For the text-containing cell, return its midpoint in (X, Y) coordinate format. 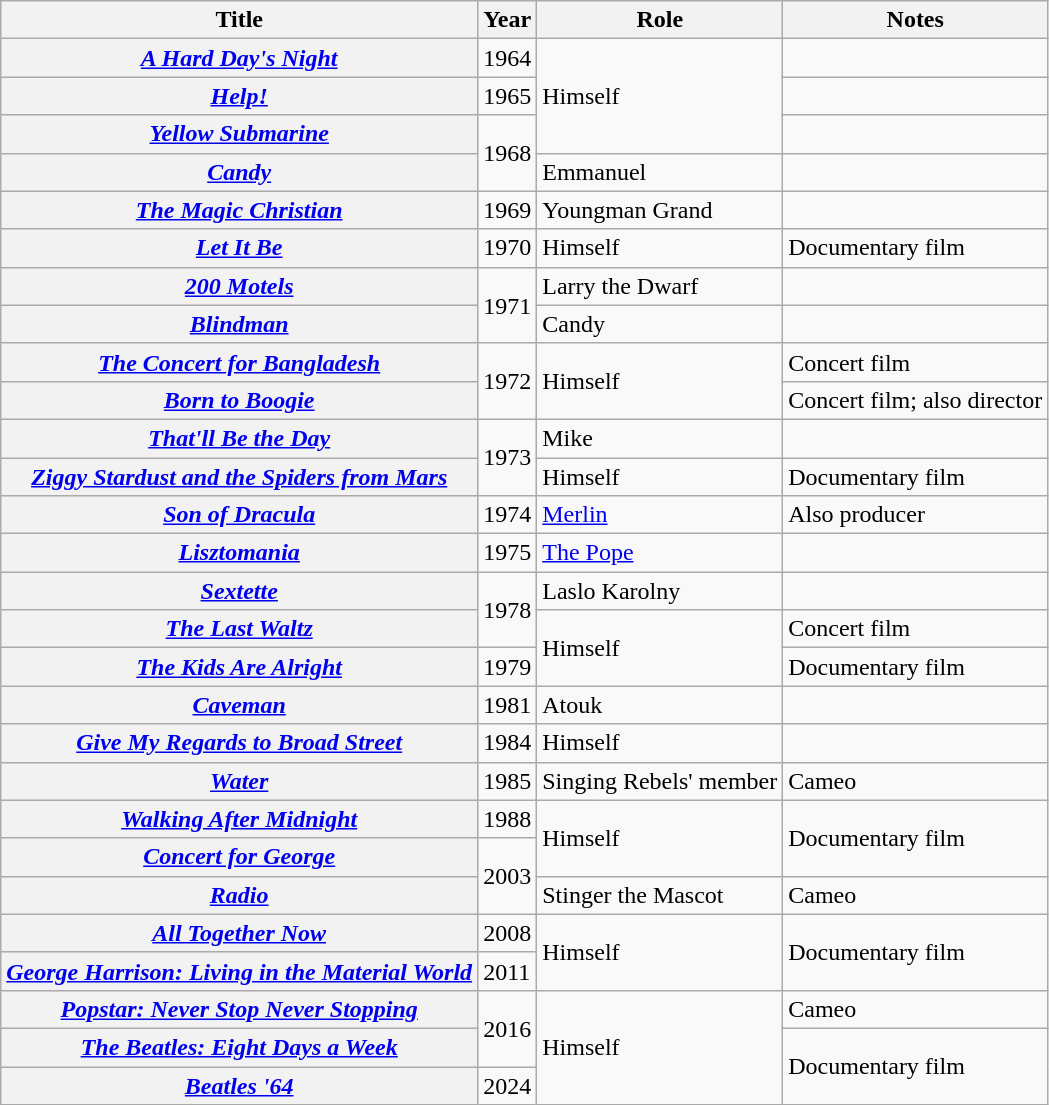
That'll Be the Day (240, 438)
1984 (508, 743)
Blindman (240, 324)
Water (240, 781)
1978 (508, 610)
Give My Regards to Broad Street (240, 743)
1974 (508, 515)
Larry the Dwarf (660, 286)
Let It Be (240, 248)
Mike (660, 438)
1968 (508, 153)
Lisztomania (240, 553)
Title (240, 20)
The Beatles: Eight Days a Week (240, 1047)
1979 (508, 667)
2024 (508, 1085)
1972 (508, 381)
2011 (508, 971)
Beatles '64 (240, 1085)
Year (508, 20)
All Together Now (240, 933)
Also producer (916, 515)
Notes (916, 20)
1988 (508, 819)
The Magic Christian (240, 210)
1981 (508, 705)
Concert film; also director (916, 400)
1965 (508, 96)
1973 (508, 457)
George Harrison: Living in the Material World (240, 971)
Walking After Midnight (240, 819)
Merlin (660, 515)
The Kids Are Alright (240, 667)
A Hard Day's Night (240, 58)
Atouk (660, 705)
1964 (508, 58)
Stinger the Mascot (660, 895)
Ziggy Stardust and the Spiders from Mars (240, 477)
1985 (508, 781)
Sextette (240, 591)
Popstar: Never Stop Never Stopping (240, 1009)
Son of Dracula (240, 515)
The Pope (660, 553)
Role (660, 20)
1969 (508, 210)
Youngman Grand (660, 210)
200 Motels (240, 286)
Laslo Karolny (660, 591)
The Last Waltz (240, 629)
2016 (508, 1028)
Concert for George (240, 857)
Emmanuel (660, 172)
1971 (508, 305)
2003 (508, 876)
Born to Boogie (240, 400)
Yellow Submarine (240, 134)
Help! (240, 96)
Caveman (240, 705)
The Concert for Bangladesh (240, 362)
1970 (508, 248)
Radio (240, 895)
2008 (508, 933)
1975 (508, 553)
Singing Rebels' member (660, 781)
